Detect which cell encompasses the target text, then output its (x, y) center coordinate. 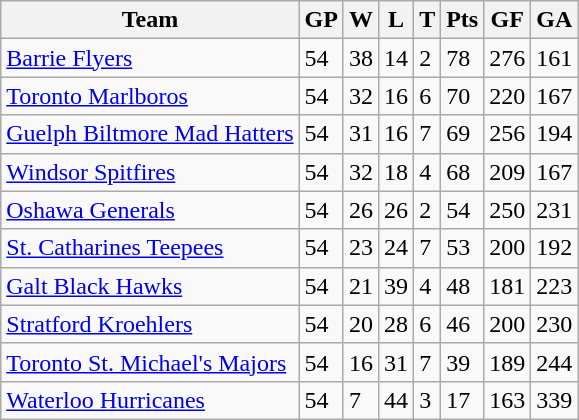
Team (150, 20)
28 (396, 324)
220 (508, 96)
Toronto St. Michael's Majors (150, 362)
231 (554, 210)
53 (462, 248)
192 (554, 248)
GP (321, 20)
46 (462, 324)
209 (508, 172)
Guelph Biltmore Mad Hatters (150, 134)
20 (360, 324)
Waterloo Hurricanes (150, 400)
Windsor Spitfires (150, 172)
17 (462, 400)
163 (508, 400)
24 (396, 248)
T (428, 20)
W (360, 20)
194 (554, 134)
GF (508, 20)
GA (554, 20)
St. Catharines Teepees (150, 248)
3 (428, 400)
244 (554, 362)
181 (508, 286)
44 (396, 400)
78 (462, 58)
Toronto Marlboros (150, 96)
Stratford Kroehlers (150, 324)
276 (508, 58)
23 (360, 248)
21 (360, 286)
161 (554, 58)
69 (462, 134)
18 (396, 172)
L (396, 20)
70 (462, 96)
68 (462, 172)
223 (554, 286)
Oshawa Generals (150, 210)
230 (554, 324)
Galt Black Hawks (150, 286)
Pts (462, 20)
339 (554, 400)
38 (360, 58)
14 (396, 58)
Barrie Flyers (150, 58)
189 (508, 362)
250 (508, 210)
48 (462, 286)
256 (508, 134)
